Locate the cell with the specified text and output its [x, y] center coordinate. 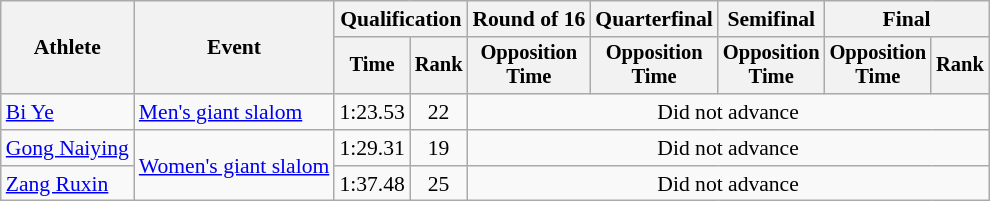
Gong Naiying [68, 148]
19 [439, 148]
1:29.31 [372, 148]
Athlete [68, 48]
22 [439, 112]
Final [907, 19]
Women's giant slalom [234, 166]
Bi Ye [68, 112]
1:23.53 [372, 112]
Time [372, 66]
Quarterfinal [654, 19]
Round of 16 [528, 19]
Semifinal [772, 19]
Men's giant slalom [234, 112]
Event [234, 48]
Qualification [400, 19]
